Pinpoint the cell where the given text exists, returning its (x, y) midpoint coordinate. 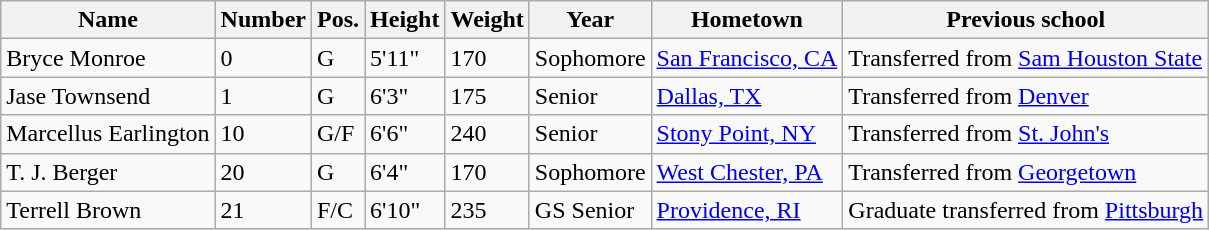
Dallas, TX (747, 96)
Providence, RI (747, 210)
Year (590, 20)
Jase Townsend (108, 96)
Previous school (1026, 20)
GS Senior (590, 210)
Name (108, 20)
Number (263, 20)
175 (487, 96)
Pos. (338, 20)
Marcellus Earlington (108, 134)
Height (405, 20)
Transferred from Denver (1026, 96)
Transferred from Sam Houston State (1026, 58)
21 (263, 210)
F/C (338, 210)
Transferred from St. John's (1026, 134)
San Francisco, CA (747, 58)
6'10" (405, 210)
6'6" (405, 134)
Graduate transferred from Pittsburgh (1026, 210)
6'4" (405, 172)
1 (263, 96)
Hometown (747, 20)
Bryce Monroe (108, 58)
G/F (338, 134)
5'11" (405, 58)
Transferred from Georgetown (1026, 172)
West Chester, PA (747, 172)
Terrell Brown (108, 210)
0 (263, 58)
T. J. Berger (108, 172)
Weight (487, 20)
20 (263, 172)
235 (487, 210)
Stony Point, NY (747, 134)
240 (487, 134)
6'3" (405, 96)
10 (263, 134)
